For the text-containing cell, return its midpoint in (x, y) coordinate format. 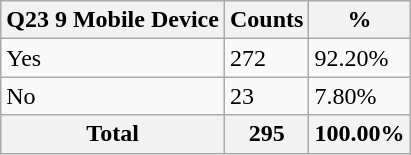
92.20% (360, 58)
Counts (266, 20)
7.80% (360, 96)
Total (113, 134)
Q23 9 Mobile Device (113, 20)
295 (266, 134)
100.00% (360, 134)
% (360, 20)
Yes (113, 58)
No (113, 96)
23 (266, 96)
272 (266, 58)
